Search for the cell housing the specified text and yield its [x, y] center coordinate. 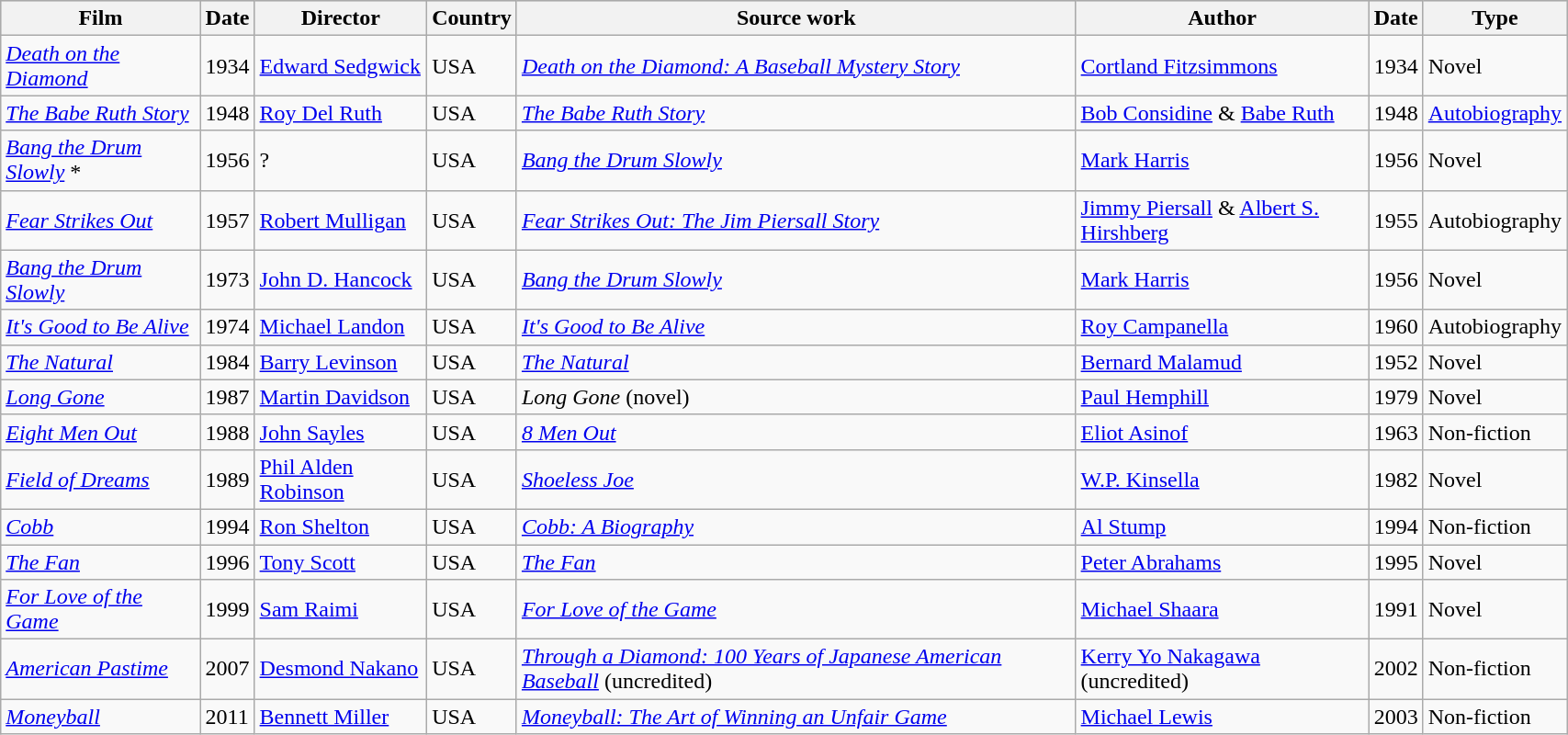
Through a Diamond: 100 Years of Japanese American Baseball (uncredited) [795, 669]
1996 [228, 561]
Shoeless Joe [795, 480]
Type [1495, 18]
1960 [1396, 327]
2002 [1396, 669]
Film [101, 18]
1955 [1396, 220]
1979 [1396, 397]
Bennett Miller [341, 717]
Source work [795, 18]
American Pastime [101, 669]
Author [1222, 18]
Moneyball [101, 717]
Robert Mulligan [341, 220]
2011 [228, 717]
Roy Del Ruth [341, 113]
Desmond Nakano [341, 669]
Eight Men Out [101, 432]
Roy Campanella [1222, 327]
Phil Alden Robinson [341, 480]
Fear Strikes Out [101, 220]
1991 [1396, 610]
1984 [228, 362]
W.P. Kinsella [1222, 480]
2003 [1396, 717]
Tony Scott [341, 561]
Director [341, 18]
1973 [228, 279]
Death on the Diamond [101, 66]
Al Stump [1222, 526]
1995 [1396, 561]
Ron Shelton [341, 526]
8 Men Out [795, 432]
Moneyball: The Art of Winning an Unfair Game [795, 717]
Michael Lewis [1222, 717]
Sam Raimi [341, 610]
Michael Landon [341, 327]
Michael Shaara [1222, 610]
1974 [228, 327]
1987 [228, 397]
Cortland Fitzsimmons [1222, 66]
? [341, 160]
Jimmy Piersall & Albert S. Hirshberg [1222, 220]
Cobb: A Biography [795, 526]
1963 [1396, 432]
Cobb [101, 526]
Bang the Drum Slowly * [101, 160]
Country [472, 18]
Death on the Diamond: A Baseball Mystery Story [795, 66]
2007 [228, 669]
Bernard Malamud [1222, 362]
Eliot Asinof [1222, 432]
Barry Levinson [341, 362]
John Sayles [341, 432]
1982 [1396, 480]
Martin Davidson [341, 397]
1988 [228, 432]
1957 [228, 220]
Kerry Yo Nakagawa (uncredited) [1222, 669]
Long Gone [101, 397]
Bob Considine & Babe Ruth [1222, 113]
Paul Hemphill [1222, 397]
Field of Dreams [101, 480]
Fear Strikes Out: The Jim Piersall Story [795, 220]
John D. Hancock [341, 279]
1989 [228, 480]
Edward Sedgwick [341, 66]
1952 [1396, 362]
1999 [228, 610]
Long Gone (novel) [795, 397]
Peter Abrahams [1222, 561]
